Return the (x, y) coordinate for the center point of the cell that contains the specified text.  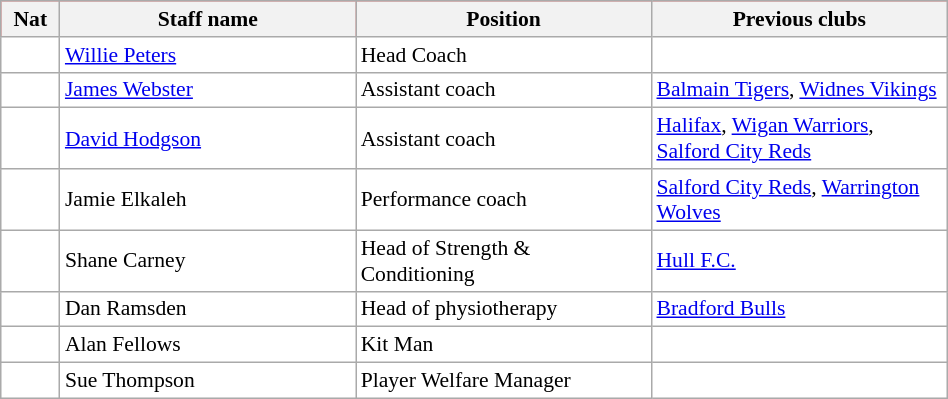
James Webster (208, 90)
Previous clubs (799, 19)
Performance coach (504, 200)
Hull F.C. (799, 260)
Player Welfare Manager (504, 381)
Nat (30, 19)
Position (504, 19)
Willie Peters (208, 55)
Balmain Tigers, Widnes Vikings (799, 90)
Head of Strength & Conditioning (504, 260)
Jamie Elkaleh (208, 200)
Halifax, Wigan Warriors, Salford City Reds (799, 138)
Head of physiotherapy (504, 309)
David Hodgson (208, 138)
Shane Carney (208, 260)
Dan Ramsden (208, 309)
Kit Man (504, 345)
Bradford Bulls (799, 309)
Alan Fellows (208, 345)
Staff name (208, 19)
Sue Thompson (208, 381)
Head Coach (504, 55)
Salford City Reds, Warrington Wolves (799, 200)
